Scan for the cell matching the given text and deliver its (X, Y) coordinate at center. 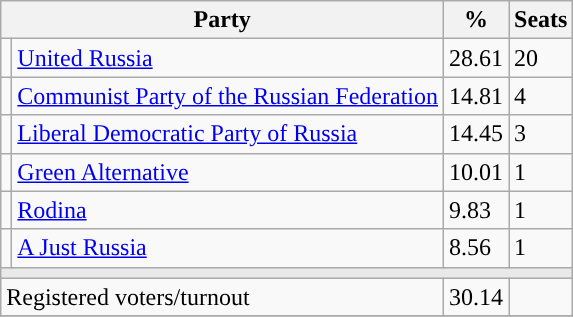
9.83 (476, 210)
Party (222, 20)
Communist Party of the Russian Federation (228, 96)
Seats (541, 20)
14.81 (476, 96)
% (476, 20)
30.14 (476, 297)
10.01 (476, 172)
4 (541, 96)
Rodina (228, 210)
14.45 (476, 134)
Liberal Democratic Party of Russia (228, 134)
20 (541, 58)
A Just Russia (228, 248)
Green Alternative (228, 172)
3 (541, 134)
28.61 (476, 58)
United Russia (228, 58)
8.56 (476, 248)
Registered voters/turnout (222, 297)
